Identify which cell holds the provided text, then report its [X, Y] central coordinate. 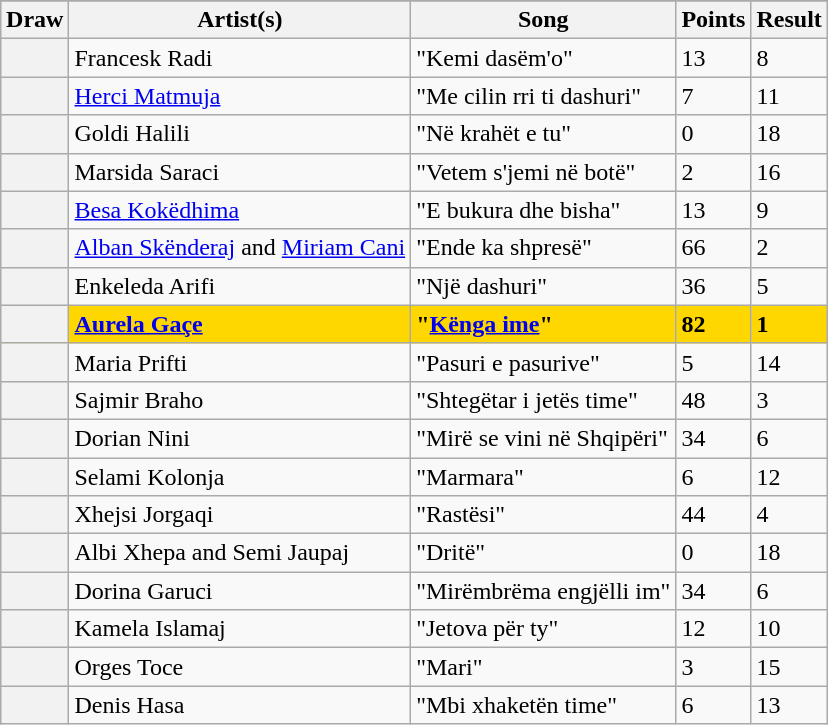
4 [789, 515]
Alban Skënderaj and Miriam Cani [240, 248]
"Shtegëtar i jetës time" [544, 400]
Goldi Halili [240, 134]
Maria Prifti [240, 362]
Francesk Radi [240, 58]
Herci Matmuja [240, 96]
8 [789, 58]
"Vetem s'jemi në botë" [544, 172]
"Një dashuri" [544, 286]
"Mbi xhaketën time" [544, 705]
Aurela Gaçe [240, 324]
"Marmara" [544, 477]
16 [789, 172]
Selami Kolonja [240, 477]
"Jetova për ty" [544, 629]
Besa Kokëdhima [240, 210]
Marsida Saraci [240, 172]
Albi Xhepa and Semi Jaupaj [240, 553]
"Me cilin rri ti dashuri" [544, 96]
Orges Toce [240, 667]
"Ende ka shpresë" [544, 248]
Draw [35, 20]
"Mirë se vini në Shqipëri" [544, 438]
Artist(s) [240, 20]
Denis Hasa [240, 705]
"Dritë" [544, 553]
10 [789, 629]
"Mari" [544, 667]
82 [714, 324]
Xhejsi Jorgaqi [240, 515]
11 [789, 96]
Song [544, 20]
36 [714, 286]
9 [789, 210]
14 [789, 362]
48 [714, 400]
44 [714, 515]
"Kënga ime" [544, 324]
Dorian Nini [240, 438]
"E bukura dhe bisha" [544, 210]
"Mirëmbrëma engjëlli im" [544, 591]
"Rastësi" [544, 515]
15 [789, 667]
Points [714, 20]
7 [714, 96]
Enkeleda Arifi [240, 286]
Kamela Islamaj [240, 629]
"Kemi dasëm'o" [544, 58]
"Pasuri e pasurive" [544, 362]
1 [789, 324]
"Në krahët e tu" [544, 134]
Dorina Garuci [240, 591]
Sajmir Braho [240, 400]
66 [714, 248]
Result [789, 20]
